Locate the cell with the specified text and output its [X, Y] center coordinate. 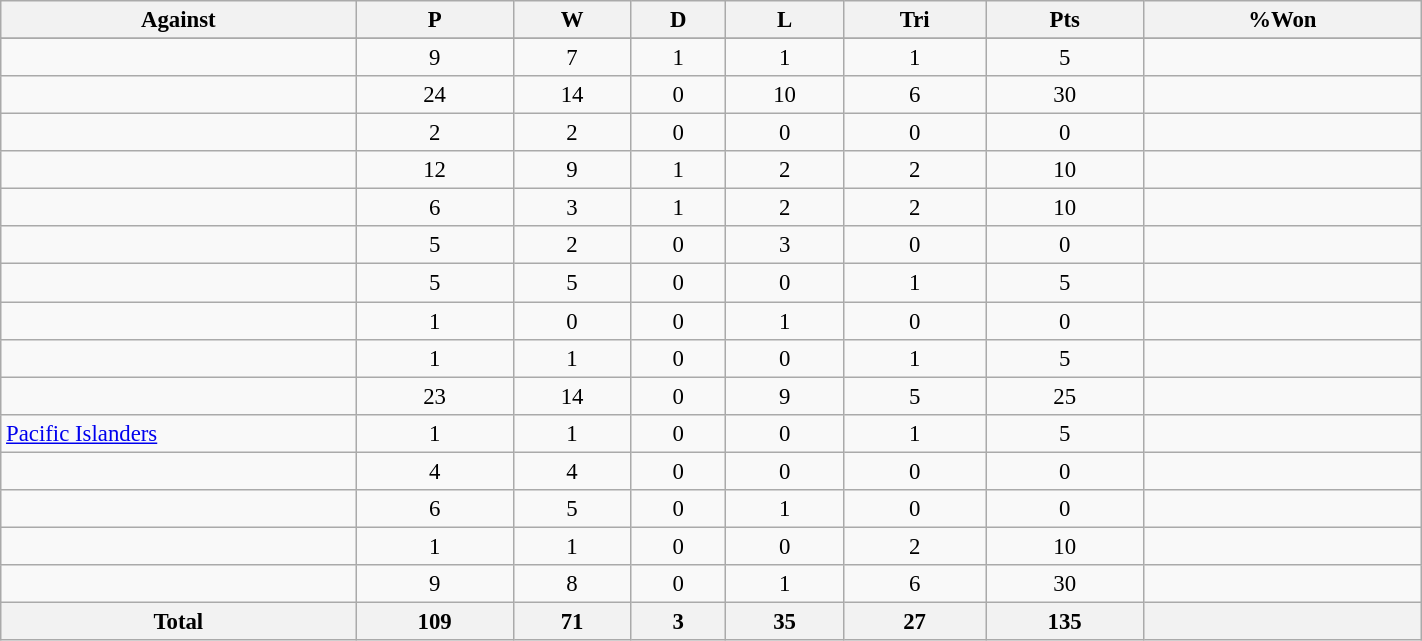
71 [572, 621]
135 [1064, 621]
35 [784, 621]
L [784, 20]
109 [434, 621]
27 [914, 621]
D [678, 20]
%Won [1282, 20]
23 [434, 396]
Pacific Islanders [178, 433]
Tri [914, 20]
25 [1064, 396]
12 [434, 170]
P [434, 20]
8 [572, 584]
24 [434, 95]
Against [178, 20]
W [572, 20]
7 [572, 58]
Total [178, 621]
Pts [1064, 20]
